Return (X, Y) of the center of cell containing provided text 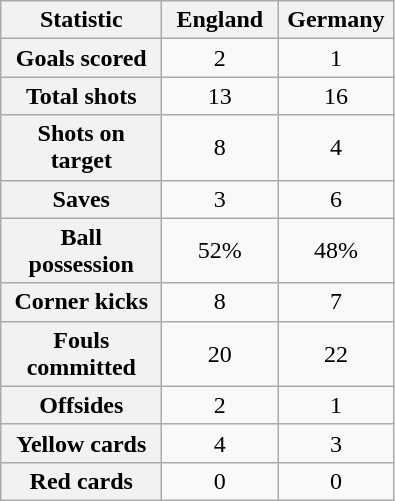
7 (336, 302)
Ball possession (82, 250)
Shots on target (82, 148)
16 (336, 96)
13 (220, 96)
Fouls committed (82, 354)
Corner kicks (82, 302)
Yellow cards (82, 443)
Statistic (82, 20)
20 (220, 354)
Red cards (82, 481)
6 (336, 199)
Total shots (82, 96)
52% (220, 250)
22 (336, 354)
48% (336, 250)
Saves (82, 199)
Goals scored (82, 58)
Germany (336, 20)
England (220, 20)
Offsides (82, 405)
